Return the (x, y) coordinate for the center point of the cell that contains the specified text.  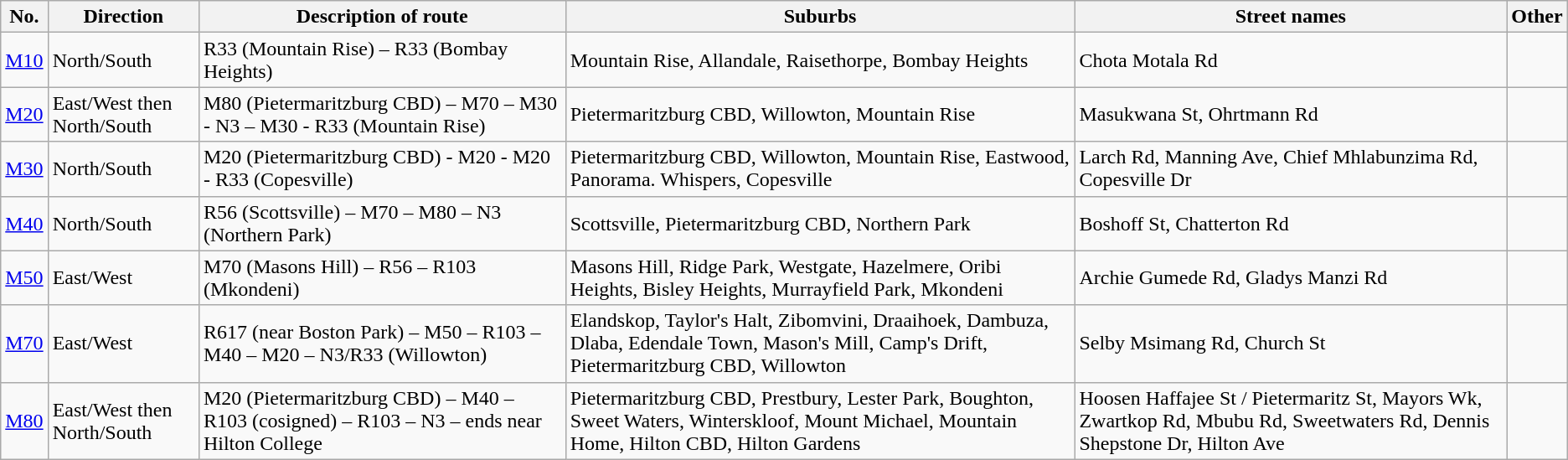
Hoosen Haffajee St / Pietermaritz St, Mayors Wk, Zwartkop Rd, Mbubu Rd, Sweetwaters Rd, Dennis Shepstone Dr, Hilton Ave (1291, 421)
Pietermaritzburg CBD, Prestbury, Lester Park, Boughton, Sweet Waters, Winterskloof, Mount Michael, Mountain Home, Hilton CBD, Hilton Gardens (820, 421)
Masukwana St, Ohrtmann Rd (1291, 114)
M20 (24, 114)
M50 (24, 278)
R33 (Mountain Rise) – R33 (Bombay Heights) (382, 60)
Chota Motala Rd (1291, 60)
M70 (24, 344)
Direction (123, 17)
Pietermaritzburg CBD, Willowton, Mountain Rise (820, 114)
Masons Hill, Ridge Park, Westgate, Hazelmere, Oribi Heights, Bisley Heights, Murrayfield Park, Mkondeni (820, 278)
Mountain Rise, Allandale, Raisethorpe, Bombay Heights (820, 60)
Selby Msimang Rd, Church St (1291, 344)
Larch Rd, Manning Ave, Chief Mhlabunzima Rd, Copesville Dr (1291, 169)
M30 (24, 169)
R56 (Scottsville) – M70 – M80 – N3 (Northern Park) (382, 223)
M40 (24, 223)
M70 (Masons Hill) – R56 – R103 (Mkondeni) (382, 278)
M20 (Pietermaritzburg CBD) – M40 – R103 (cosigned) – R103 – N3 – ends near Hilton College (382, 421)
Pietermaritzburg CBD, Willowton, Mountain Rise, Eastwood, Panorama. Whispers, Copesville (820, 169)
Other (1537, 17)
Elandskop, Taylor's Halt, Zibomvini, Draaihoek, Dambuza, Dlaba, Edendale Town, Mason's Mill, Camp's Drift, Pietermaritzburg CBD, Willowton (820, 344)
Description of route (382, 17)
M10 (24, 60)
Suburbs (820, 17)
M80 (24, 421)
No. (24, 17)
Boshoff St, Chatterton Rd (1291, 223)
R617 (near Boston Park) – M50 – R103 – M40 – M20 – N3/R33 (Willowton) (382, 344)
Street names (1291, 17)
Archie Gumede Rd, Gladys Manzi Rd (1291, 278)
Scottsville, Pietermaritzburg CBD, Northern Park (820, 223)
M80 (Pietermaritzburg CBD) – M70 – M30 - N3 – M30 - R33 (Mountain Rise) (382, 114)
M20 (Pietermaritzburg CBD) - M20 - M20 - R33 (Copesville) (382, 169)
